From the cell containing the given text, extract its center point as (x, y) coordinate. 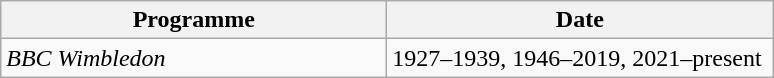
Programme (194, 20)
1927–1939, 1946–2019, 2021–present (580, 58)
Date (580, 20)
BBC Wimbledon (194, 58)
